Search for the cell housing the specified text and yield its [x, y] center coordinate. 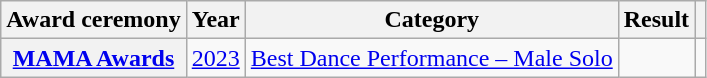
MAMA Awards [94, 58]
Result [656, 20]
Best Dance Performance – Male Solo [432, 58]
Award ceremony [94, 20]
Category [432, 20]
2023 [216, 58]
Year [216, 20]
